For the text-containing cell, return its midpoint in [x, y] coordinate format. 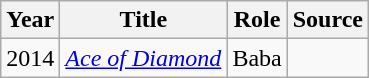
Title [144, 20]
Source [328, 20]
Baba [257, 58]
2014 [30, 58]
Role [257, 20]
Ace of Diamond [144, 58]
Year [30, 20]
